Extract the [x, y] coordinate from the center of the cell holding the provided text.  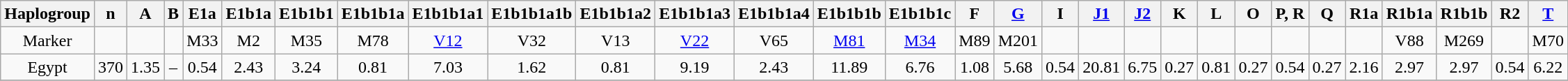
R1b1a [1409, 14]
2.16 [1363, 67]
M89 [975, 40]
20.81 [1102, 67]
Egypt [47, 67]
E1a [202, 14]
V88 [1409, 40]
J2 [1142, 14]
A [145, 14]
M78 [373, 40]
370 [110, 67]
G [1018, 14]
V12 [448, 40]
1.35 [145, 67]
L [1216, 14]
E1b1b1a2 [616, 14]
M33 [202, 40]
1.62 [531, 67]
E1b1b1b [849, 14]
Marker [47, 40]
E1b1a [248, 14]
Q [1327, 14]
V65 [774, 40]
E1b1b1a1b [531, 14]
M201 [1018, 40]
M81 [849, 40]
R1a [1363, 14]
1.08 [975, 67]
V22 [695, 40]
J1 [1102, 14]
E1b1b1a [373, 14]
– [174, 67]
7.03 [448, 67]
6.75 [1142, 67]
V32 [531, 40]
5.68 [1018, 67]
n [110, 14]
3.24 [306, 67]
V13 [616, 40]
O [1254, 14]
Haplogroup [47, 14]
M2 [248, 40]
R2 [1510, 14]
E1b1b1a4 [774, 14]
E1b1b1 [306, 14]
K [1180, 14]
F [975, 14]
9.19 [695, 67]
11.89 [849, 67]
P, R [1290, 14]
R1b1b [1464, 14]
M269 [1464, 40]
B [174, 14]
E1b1b1a1 [448, 14]
M34 [920, 40]
6.76 [920, 67]
E1b1b1a3 [695, 14]
T [1548, 14]
M35 [306, 40]
I [1060, 14]
6.22 [1548, 67]
M70 [1548, 40]
E1b1b1c [920, 14]
